Scan for the cell matching the given text and deliver its [X, Y] coordinate at center. 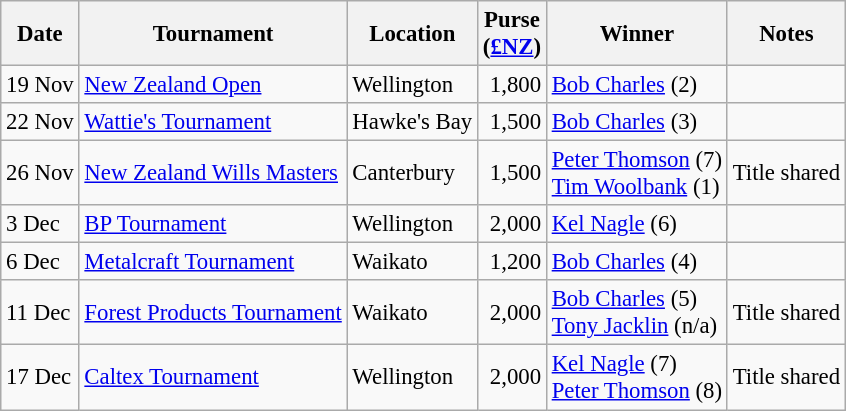
BP Tournament [213, 224]
Hawke's Bay [412, 122]
Location [412, 34]
Date [40, 34]
22 Nov [40, 122]
Winner [636, 34]
Peter Thomson (7) Tim Woolbank (1) [636, 174]
19 Nov [40, 85]
New Zealand Open [213, 85]
Bob Charles (4) [636, 262]
Forest Products Tournament [213, 312]
Kel Nagle (7) Peter Thomson (8) [636, 378]
17 Dec [40, 378]
1,200 [512, 262]
Wattie's Tournament [213, 122]
Caltex Tournament [213, 378]
Canterbury [412, 174]
3 Dec [40, 224]
Tournament [213, 34]
6 Dec [40, 262]
Kel Nagle (6) [636, 224]
Bob Charles (5) Tony Jacklin (n/a) [636, 312]
26 Nov [40, 174]
Metalcraft Tournament [213, 262]
Notes [786, 34]
1,800 [512, 85]
Purse(£NZ) [512, 34]
New Zealand Wills Masters [213, 174]
11 Dec [40, 312]
Bob Charles (2) [636, 85]
Bob Charles (3) [636, 122]
